Find where the given text appears and provide that cell's center as [X, Y] coordinate. 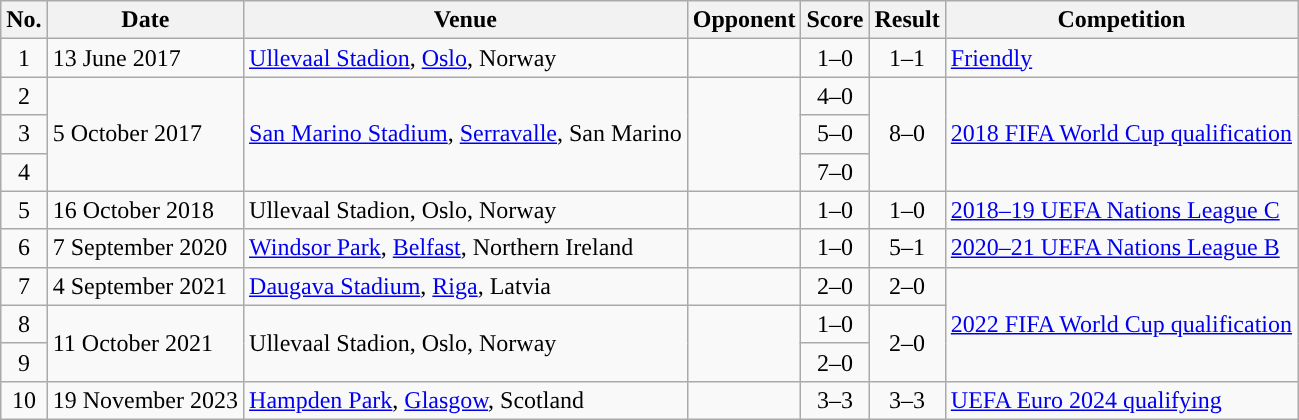
16 October 2018 [145, 210]
3 [24, 134]
10 [24, 400]
2018–19 UEFA Nations League C [1121, 210]
6 [24, 248]
San Marino Stadium, Serravalle, San Marino [466, 134]
4 [24, 172]
19 November 2023 [145, 400]
11 October 2021 [145, 343]
8 [24, 324]
7–0 [835, 172]
Windsor Park, Belfast, Northern Ireland [466, 248]
9 [24, 362]
Daugava Stadium, Riga, Latvia [466, 286]
Competition [1121, 20]
2 [24, 96]
Date [145, 20]
Result [907, 20]
4 September 2021 [145, 286]
5 October 2017 [145, 134]
5–1 [907, 248]
5 [24, 210]
Venue [466, 20]
8–0 [907, 134]
Score [835, 20]
2018 FIFA World Cup qualification [1121, 134]
Friendly [1121, 58]
2020–21 UEFA Nations League B [1121, 248]
1–1 [907, 58]
2022 FIFA World Cup qualification [1121, 324]
4–0 [835, 96]
UEFA Euro 2024 qualifying [1121, 400]
5–0 [835, 134]
7 September 2020 [145, 248]
Opponent [744, 20]
7 [24, 286]
13 June 2017 [145, 58]
1 [24, 58]
Hampden Park, Glasgow, Scotland [466, 400]
No. [24, 20]
